Search for the cell housing the specified text and yield its (x, y) center coordinate. 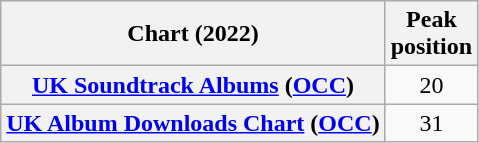
UK Soundtrack Albums (OCC) (193, 85)
31 (431, 123)
20 (431, 85)
Peakposition (431, 34)
Chart (2022) (193, 34)
UK Album Downloads Chart (OCC) (193, 123)
